Return the [x, y] coordinate for the center point of the cell that contains the specified text.  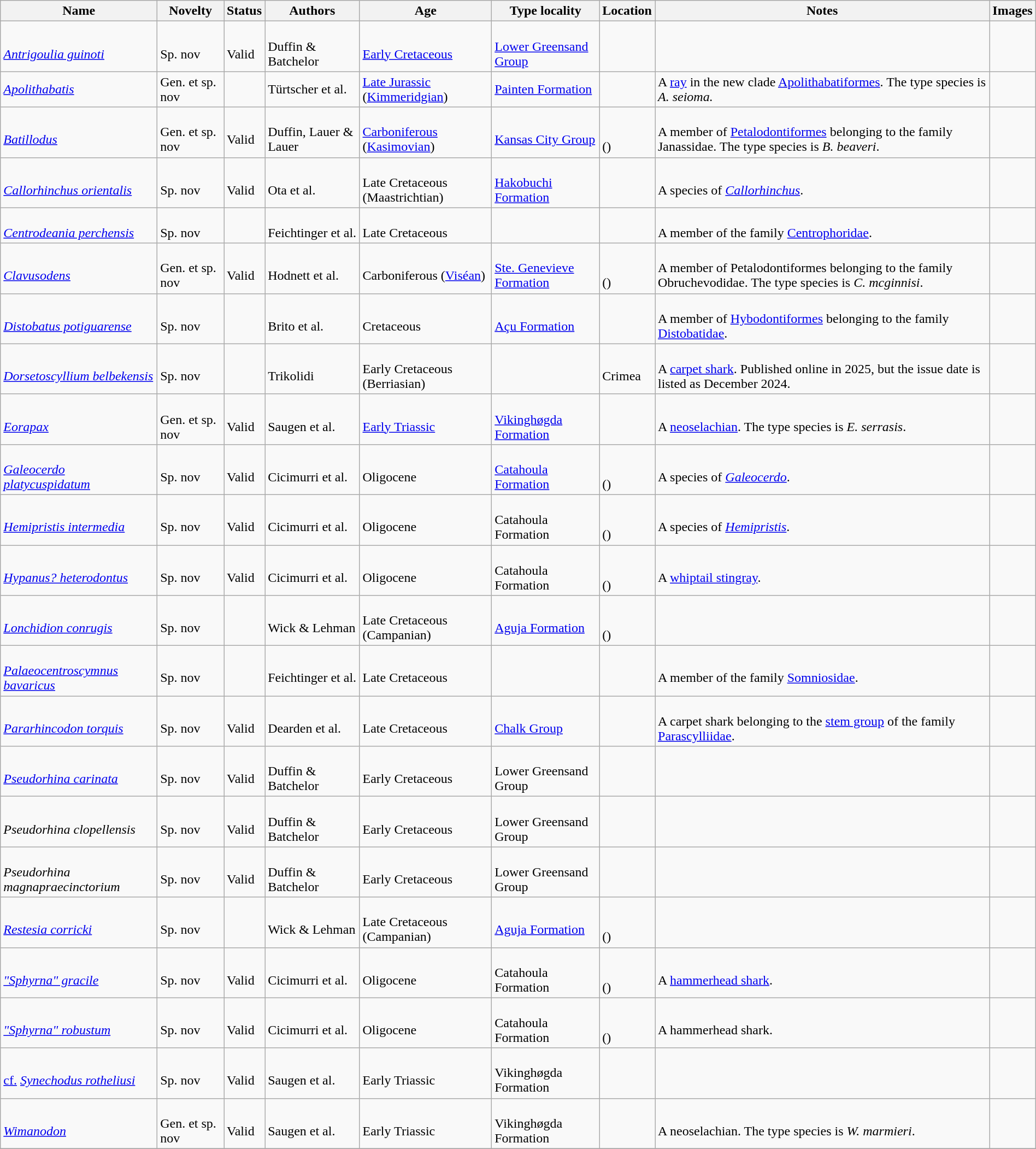
Status [245, 11]
"Sphyrna" gracile [79, 973]
Callorhinchus orientalis [79, 182]
Wimanodon [79, 1123]
Location [627, 11]
A species of Callorhinchus. [822, 182]
Distobatus potiguarense [79, 319]
A species of Galeocerdo. [822, 469]
Pseudorhina carinata [79, 771]
Early Cretaceous (Berriasian) [426, 369]
A member of Hybodontiformes belonging to the family Distobatidae. [822, 319]
Images [1013, 11]
Notes [822, 11]
Pseudorhina clopellensis [79, 822]
Novelty [191, 11]
Hakobuchi Formation [545, 182]
A neoselachian. The type species is E. serrasis. [822, 419]
Apolithabatis [79, 90]
Centrodeania perchensis [79, 225]
Pararhincodon torquis [79, 721]
Ota et al. [313, 182]
Galeocerdo platycuspidatum [79, 469]
Authors [313, 11]
Antrigoulia guinoti [79, 46]
Carboniferous (Viséan) [426, 268]
Carboniferous (Kasimovian) [426, 132]
Duffin, Lauer & Lauer [313, 132]
"Sphyrna" robustum [79, 1023]
A species of Hemipristis. [822, 520]
Name [79, 11]
Painten Formation [545, 90]
Late Jurassic (Kimmeridgian) [426, 90]
Ste. Genevieve Formation [545, 268]
Hodnett et al. [313, 268]
Eorapax [79, 419]
Type locality [545, 11]
Crimea [627, 369]
Brito et al. [313, 319]
A ray in the new clade Apolithabatiformes. The type species is A. seioma. [822, 90]
A whiptail stingray. [822, 570]
Hemipristis intermedia [79, 520]
Dorsetoscyllium belbekensis [79, 369]
Pseudorhina magnapraecinctorium [79, 872]
A member of Petalodontiformes belonging to the family Obruchevodidae. The type species is C. mcginnisi. [822, 268]
Restesia corricki [79, 922]
A member of Petalodontiformes belonging to the family Janassidae. The type species is B. beaveri. [822, 132]
A carpet shark belonging to the stem group of the family Parascylliidae. [822, 721]
Kansas City Group [545, 132]
Age [426, 11]
Dearden et al. [313, 721]
Chalk Group [545, 721]
Trikolidi [313, 369]
Palaeocentroscymnus bavaricus [79, 671]
Türtscher et al. [313, 90]
A carpet shark. Published online in 2025, but the issue date is listed as December 2024. [822, 369]
Cretaceous [426, 319]
Lonchidion conrugis [79, 621]
A member of the family Centrophoridae. [822, 225]
cf. Synechodus rotheliusi [79, 1073]
A neoselachian. The type species is W. marmieri. [822, 1123]
Batillodus [79, 132]
Clavusodens [79, 268]
Late Cretaceous (Maastrichtian) [426, 182]
Hypanus? heterodontus [79, 570]
Açu Formation [545, 319]
A member of the family Somniosidae. [822, 671]
